Identify which cell holds the provided text, then report its (X, Y) central coordinate. 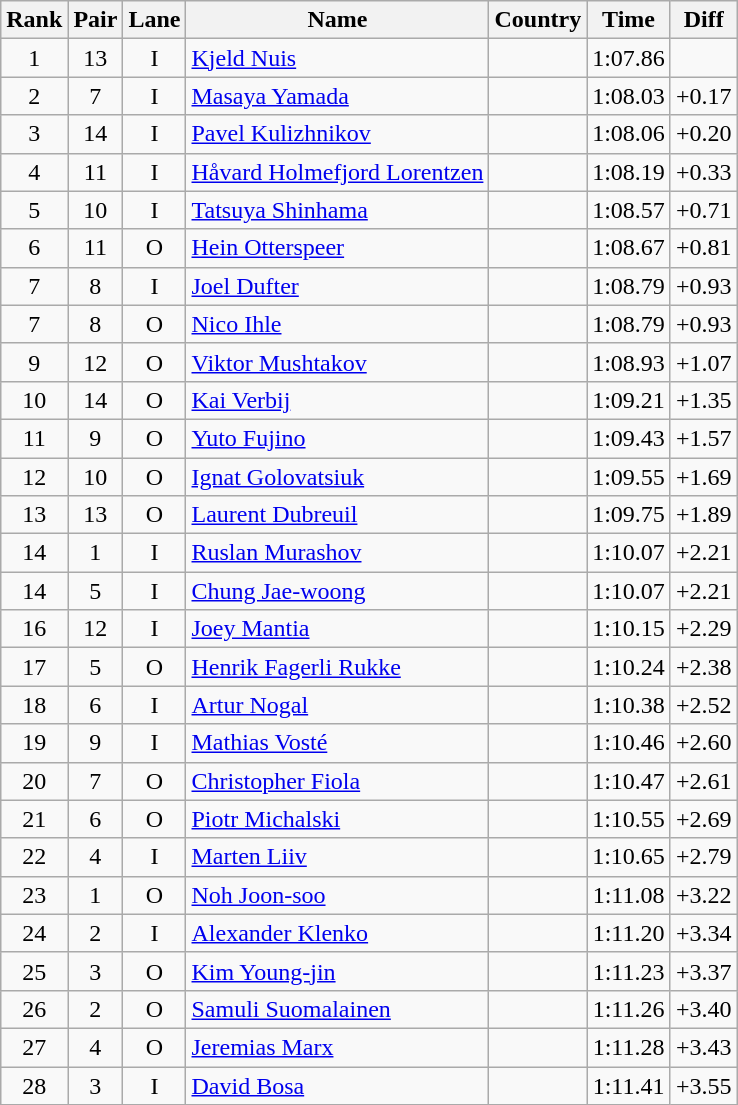
Tatsuya Shinhama (338, 210)
Viktor Mushtakov (338, 362)
1:11.20 (629, 933)
+0.71 (704, 210)
1:11.26 (629, 1009)
+3.22 (704, 895)
+3.34 (704, 933)
17 (34, 667)
+2.61 (704, 781)
Artur Nogal (338, 705)
Rank (34, 20)
1:10.24 (629, 667)
1:11.41 (629, 1085)
18 (34, 705)
Lane (154, 20)
1:08.19 (629, 172)
Håvard Holmefjord Lorentzen (338, 172)
1:08.06 (629, 134)
Kim Young-jin (338, 971)
+0.20 (704, 134)
+1.89 (704, 515)
Chung Jae-woong (338, 591)
16 (34, 629)
1:11.08 (629, 895)
25 (34, 971)
Masaya Yamada (338, 96)
27 (34, 1047)
Piotr Michalski (338, 819)
Yuto Fujino (338, 438)
1:09.43 (629, 438)
+2.60 (704, 743)
21 (34, 819)
David Bosa (338, 1085)
23 (34, 895)
Name (338, 20)
+2.52 (704, 705)
Noh Joon-soo (338, 895)
1:10.55 (629, 819)
+3.40 (704, 1009)
Alexander Klenko (338, 933)
Kai Verbij (338, 400)
+3.37 (704, 971)
Diff (704, 20)
1:09.21 (629, 400)
+3.55 (704, 1085)
1:09.55 (629, 477)
26 (34, 1009)
+0.33 (704, 172)
+1.69 (704, 477)
22 (34, 857)
1:10.65 (629, 857)
Joey Mantia (338, 629)
Hein Otterspeer (338, 248)
+1.57 (704, 438)
1:07.86 (629, 58)
+2.29 (704, 629)
+1.07 (704, 362)
+2.38 (704, 667)
+0.81 (704, 248)
1:08.57 (629, 210)
Laurent Dubreuil (338, 515)
+0.17 (704, 96)
Time (629, 20)
1:10.47 (629, 781)
Kjeld Nuis (338, 58)
Henrik Fagerli Rukke (338, 667)
1:08.03 (629, 96)
1:11.28 (629, 1047)
1:10.46 (629, 743)
1:08.67 (629, 248)
24 (34, 933)
1:09.75 (629, 515)
28 (34, 1085)
+1.35 (704, 400)
1:08.93 (629, 362)
Marten Liiv (338, 857)
1:11.23 (629, 971)
Nico Ihle (338, 324)
Pavel Kulizhnikov (338, 134)
Joel Dufter (338, 286)
1:10.15 (629, 629)
19 (34, 743)
20 (34, 781)
+3.43 (704, 1047)
Country (538, 20)
Ignat Golovatsiuk (338, 477)
Pair (96, 20)
+2.69 (704, 819)
1:10.38 (629, 705)
Ruslan Murashov (338, 553)
+2.79 (704, 857)
Samuli Suomalainen (338, 1009)
Mathias Vosté (338, 743)
Jeremias Marx (338, 1047)
Christopher Fiola (338, 781)
